Output the (X, Y) coordinate of the center of the cell containing the given text.  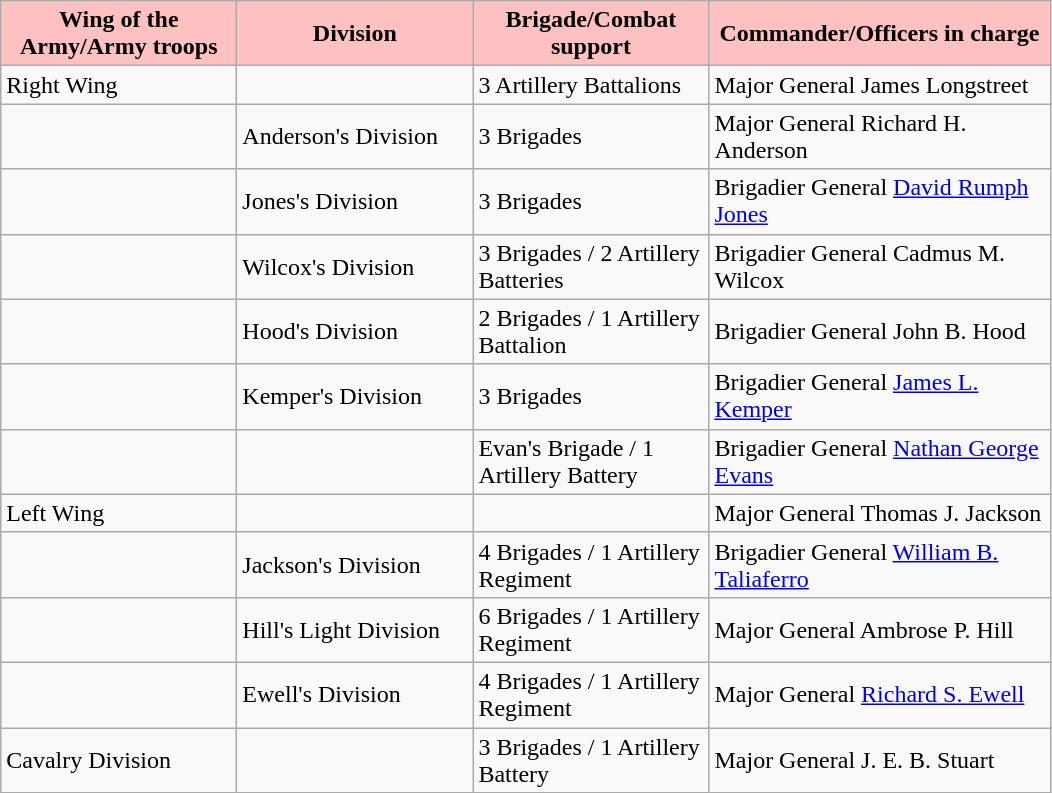
Jones's Division (355, 202)
Hill's Light Division (355, 630)
Anderson's Division (355, 136)
Brigadier General John B. Hood (880, 332)
Cavalry Division (119, 760)
Hood's Division (355, 332)
Commander/Officers in charge (880, 34)
Major General Thomas J. Jackson (880, 513)
Wing of the Army/Army troops (119, 34)
Brigade/Combat support (591, 34)
Brigadier General Cadmus M. Wilcox (880, 266)
Major General Richard H. Anderson (880, 136)
Major General J. E. B. Stuart (880, 760)
Ewell's Division (355, 694)
Brigadier General William B. Taliaferro (880, 564)
Right Wing (119, 85)
Brigadier General James L. Kemper (880, 396)
2 Brigades / 1 Artillery Battalion (591, 332)
3 Artillery Battalions (591, 85)
Jackson's Division (355, 564)
Major General James Longstreet (880, 85)
Division (355, 34)
Brigadier General David Rumph Jones (880, 202)
Major General Richard S. Ewell (880, 694)
Major General Ambrose P. Hill (880, 630)
Left Wing (119, 513)
3 Brigades / 1 Artillery Battery (591, 760)
6 Brigades / 1 Artillery Regiment (591, 630)
Wilcox's Division (355, 266)
3 Brigades / 2 Artillery Batteries (591, 266)
Brigadier General Nathan George Evans (880, 462)
Kemper's Division (355, 396)
Evan's Brigade / 1 Artillery Battery (591, 462)
